Search for the cell housing the specified text and yield its (x, y) center coordinate. 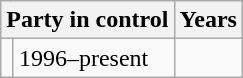
Years (208, 20)
1996–present (94, 58)
Party in control (88, 20)
